Output the [X, Y] coordinate of the center of the cell containing the given text.  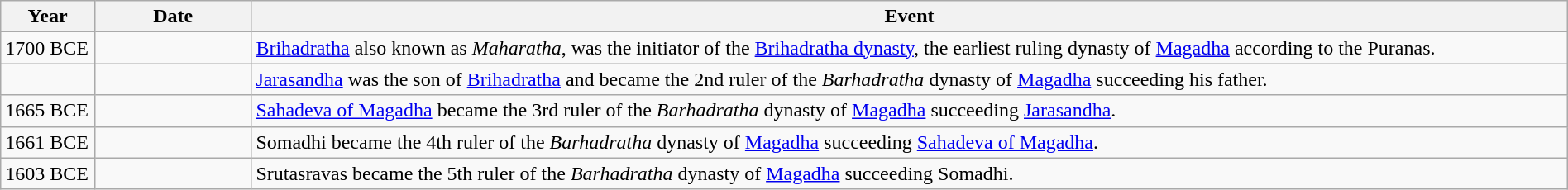
Event [910, 17]
Sahadeva of Magadha became the 3rd ruler of the Barhadratha dynasty of Magadha succeeding Jarasandha. [910, 111]
Brihadratha also known as Maharatha, was the initiator of the Brihadratha dynasty, the earliest ruling dynasty of Magadha according to the Puranas. [910, 48]
Jarasandha was the son of Brihadratha and became the 2nd ruler of the Barhadratha dynasty of Magadha succeeding his father. [910, 79]
1700 BCE [48, 48]
1603 BCE [48, 173]
Year [48, 17]
1661 BCE [48, 142]
Somadhi became the 4th ruler of the Barhadratha dynasty of Magadha succeeding Sahadeva of Magadha. [910, 142]
1665 BCE [48, 111]
Srutasravas became the 5th ruler of the Barhadratha dynasty of Magadha succeeding Somadhi. [910, 173]
Date [172, 17]
